Extract the [X, Y] coordinate from the center of the cell holding the provided text.  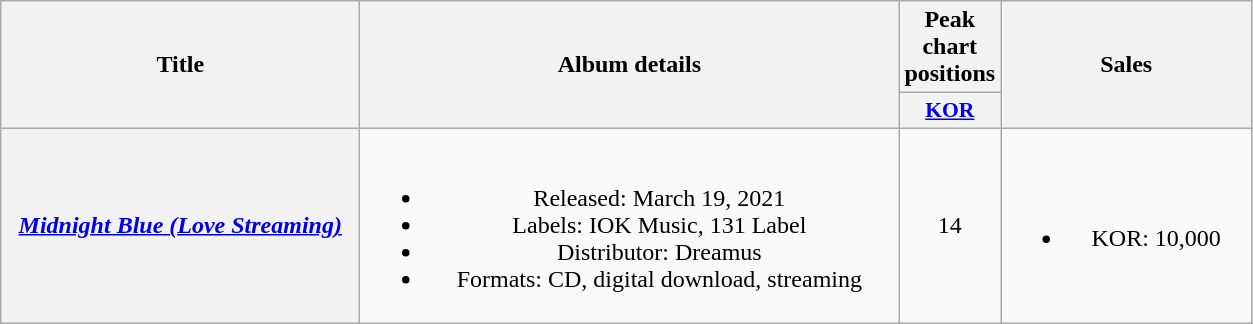
Sales [1126, 65]
Midnight Blue (Love Streaming) [180, 225]
KOR: 10,000 [1126, 225]
KOR [950, 111]
14 [950, 225]
Peak chart positions [950, 47]
Released: March 19, 2021Labels: IOK Music, 131 LabelDistributor: DreamusFormats: CD, digital download, streaming [630, 225]
Album details [630, 65]
Title [180, 65]
